Extract the (x, y) coordinate from the center of the cell holding the provided text.  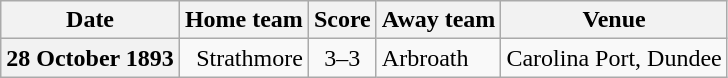
Score (342, 20)
Away team (438, 20)
3–3 (342, 58)
28 October 1893 (90, 58)
Strathmore (244, 58)
Date (90, 20)
Carolina Port, Dundee (614, 58)
Venue (614, 20)
Home team (244, 20)
Arbroath (438, 58)
